Return the (x, y) coordinate for the center point of the cell that contains the specified text.  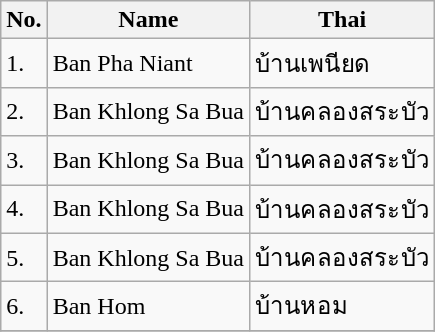
Ban Pha Niant (148, 64)
Thai (342, 20)
Ban Hom (148, 306)
4. (24, 208)
บ้านเพนียด (342, 64)
No. (24, 20)
5. (24, 258)
6. (24, 306)
2. (24, 112)
3. (24, 160)
Name (148, 20)
บ้านหอม (342, 306)
1. (24, 64)
